Find where the given text appears and provide that cell's center as [x, y] coordinate. 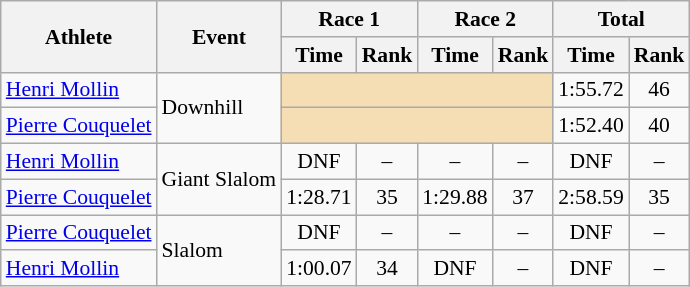
Total [621, 19]
1:52.40 [590, 126]
Giant Slalom [220, 180]
Athlete [79, 36]
46 [660, 90]
Race 1 [349, 19]
2:58.59 [590, 197]
Slalom [220, 250]
1:00.07 [318, 269]
1:55.72 [590, 90]
Downhill [220, 108]
1:28.71 [318, 197]
Race 2 [485, 19]
37 [524, 197]
Event [220, 36]
40 [660, 126]
1:29.88 [454, 197]
34 [388, 269]
